From the cell containing the given text, extract its center point as (x, y) coordinate. 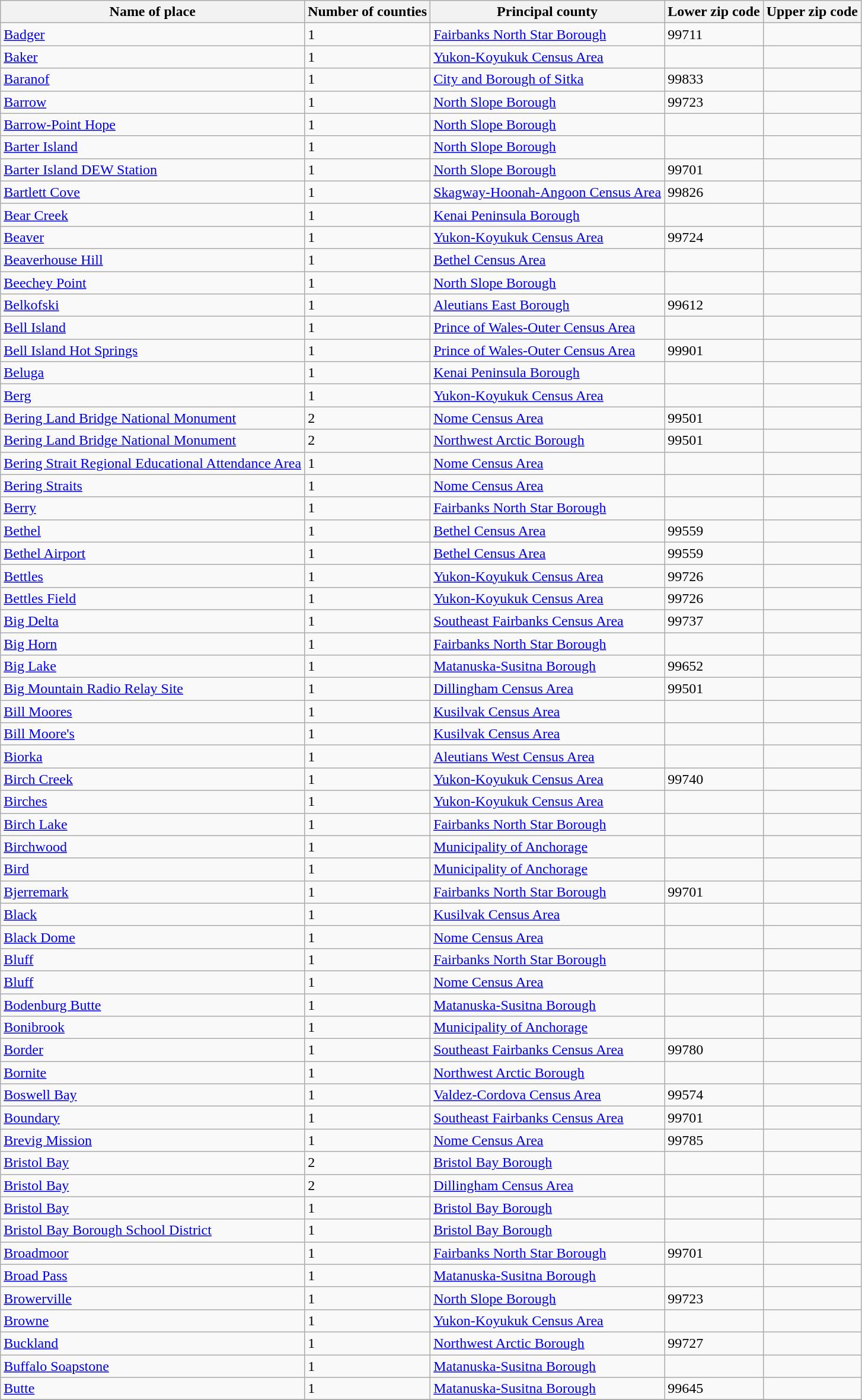
Broadmoor (153, 1253)
Beluga (153, 373)
Skagway-Hoonah-Angoon Census Area (548, 192)
Baranof (153, 79)
Buckland (153, 1343)
Broad Pass (153, 1275)
Biorka (153, 757)
Bjerremark (153, 892)
Barter Island (153, 147)
99737 (714, 621)
Barter Island DEW Station (153, 170)
Bartlett Cove (153, 192)
99740 (714, 779)
Browerville (153, 1298)
99724 (714, 237)
Barrow-Point Hope (153, 125)
Beechey Point (153, 283)
Upper zip code (812, 12)
Name of place (153, 12)
Birch Lake (153, 824)
Bear Creek (153, 215)
Bethel Airport (153, 553)
99645 (714, 1389)
Berry (153, 508)
99780 (714, 1050)
Bodenburg Butte (153, 1005)
Bethel (153, 531)
Aleutians East Borough (548, 305)
Big Delta (153, 621)
Boundary (153, 1118)
99652 (714, 666)
Aleutians West Census Area (548, 757)
99826 (714, 192)
Bettles Field (153, 598)
Boswell Bay (153, 1095)
Berg (153, 396)
Barrow (153, 102)
Bill Moores (153, 712)
Badger (153, 34)
Beaver (153, 237)
Birch Creek (153, 779)
Big Horn (153, 643)
99711 (714, 34)
Black (153, 914)
99901 (714, 350)
Buffalo Soapstone (153, 1366)
Belkofski (153, 305)
Birchwood (153, 847)
Bering Straits (153, 486)
Bering Strait Regional Educational Attendance Area (153, 463)
Birches (153, 802)
Bell Island (153, 328)
Bill Moore's (153, 734)
Bell Island Hot Springs (153, 350)
Big Mountain Radio Relay Site (153, 689)
Baker (153, 57)
Big Lake (153, 666)
Brevig Mission (153, 1140)
99727 (714, 1343)
Browne (153, 1321)
Bird (153, 869)
Beaverhouse Hill (153, 260)
Black Dome (153, 937)
Valdez-Cordova Census Area (548, 1095)
Bristol Bay Borough School District (153, 1230)
Lower zip code (714, 12)
Bettles (153, 576)
Bonibrook (153, 1028)
99612 (714, 305)
99785 (714, 1140)
City and Borough of Sitka (548, 79)
99833 (714, 79)
99574 (714, 1095)
Border (153, 1050)
Number of counties (368, 12)
Butte (153, 1389)
Bornite (153, 1073)
Principal county (548, 12)
